Extract the [X, Y] coordinate from the center of the cell holding the provided text.  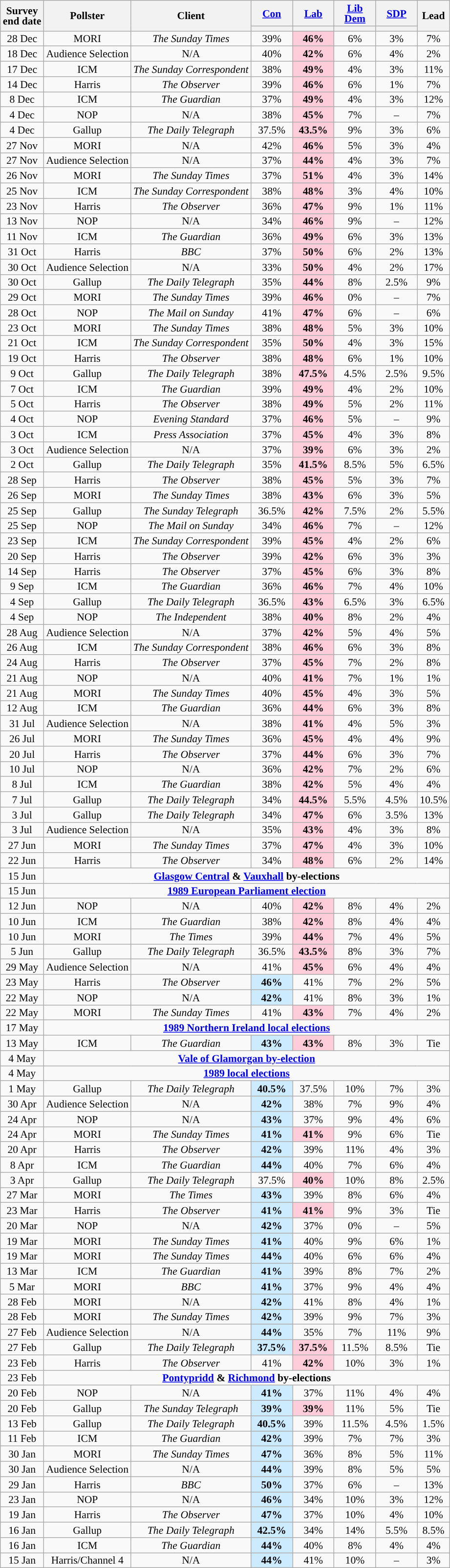
13 Feb [22, 1424]
24 Aug [22, 663]
Lib Dem [355, 13]
26 Sep [22, 495]
1.5% [433, 1424]
10 Jul [22, 769]
1 May [22, 1088]
19 Oct [22, 358]
14 Dec [22, 84]
9.5% [433, 374]
23 Sep [22, 541]
2 Oct [22, 464]
11 Nov [22, 237]
The Independent [191, 617]
27 Mar [22, 1195]
28 Aug [22, 632]
9 Oct [22, 374]
29 Jan [22, 1484]
19 Jan [22, 1515]
11 Feb [22, 1438]
23 Jan [22, 1499]
5 Jun [22, 951]
29 Oct [22, 297]
21 Oct [22, 343]
17% [433, 267]
4 Oct [22, 420]
13 Mar [22, 1271]
27 Jun [22, 845]
20 Apr [22, 1150]
Con [272, 13]
26 Jul [22, 738]
5 Oct [22, 404]
23 May [22, 982]
13 Nov [22, 221]
14 Sep [22, 571]
Pollster [87, 16]
Client [191, 16]
Harris/Channel 4 [87, 1561]
Evening Standard [191, 420]
31 Oct [22, 251]
7.5% [355, 510]
1989 local elections [246, 1074]
7 Jul [22, 800]
15 Jan [22, 1561]
47.5% [314, 374]
18 Dec [22, 54]
17 Dec [22, 69]
8 Jul [22, 784]
15% [433, 343]
29 May [22, 967]
Pontypridd & Richmond by-elections [246, 1378]
Vale of Glamorgan by-election [246, 1058]
25 Nov [22, 191]
Surveyend date [22, 16]
Press Association [191, 434]
44.5% [314, 800]
3 Apr [22, 1180]
Glasgow Central & Vauxhall by-elections [246, 875]
7 Oct [22, 388]
28 Oct [22, 313]
8 Dec [22, 100]
13 May [22, 1043]
8 Apr [22, 1165]
41.5% [314, 464]
51% [314, 176]
28 Dec [22, 38]
20 Jul [22, 754]
23 Mar [22, 1211]
28 Sep [22, 480]
1989 European Parliament election [246, 891]
22 Jun [22, 861]
26 Aug [22, 647]
20 Mar [22, 1225]
3.5% [397, 815]
23 Nov [22, 206]
30 Apr [22, 1104]
5 Mar [22, 1287]
23 Oct [22, 328]
31 Jul [22, 724]
33% [272, 267]
1989 Northern Ireland local elections [246, 1028]
26 Nov [22, 176]
Lead [433, 16]
Lab [314, 13]
12 Aug [22, 708]
17 May [22, 1028]
9 Sep [22, 587]
12 Jun [22, 906]
42.5% [272, 1530]
20 Sep [22, 556]
10.5% [433, 800]
SDP [397, 13]
